From the cell containing the given text, extract its center point as [x, y] coordinate. 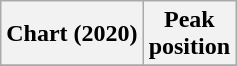
Chart (2020) [72, 34]
Peakposition [189, 34]
